Return [x, y] of the center of cell containing provided text 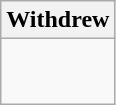
Withdrew [58, 20]
